Scan for the cell matching the given text and deliver its [X, Y] coordinate at center. 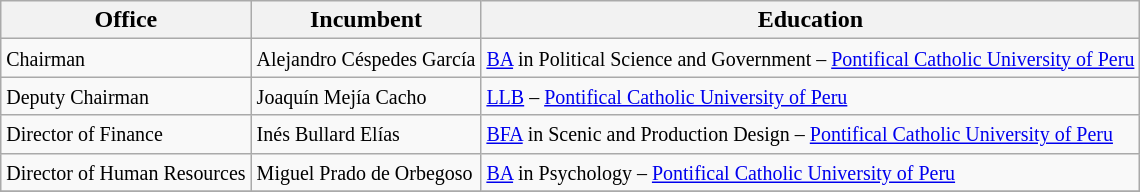
Miguel Prado de Orbegoso [366, 172]
Incumbent [366, 20]
BA in Psychology – Pontifical Catholic University of Peru [810, 172]
Alejandro Céspedes García [366, 58]
BFA in Scenic and Production Design – Pontifical Catholic University of Peru [810, 134]
Inés Bullard Elías [366, 134]
LLB – Pontifical Catholic University of Peru [810, 96]
Chairman [126, 58]
Director of Finance [126, 134]
Joaquín Mejía Cacho [366, 96]
Office [126, 20]
Education [810, 20]
Deputy Chairman [126, 96]
Director of Human Resources [126, 172]
BA in Political Science and Government – Pontifical Catholic University of Peru [810, 58]
